Extract the [X, Y] coordinate from the center of the cell holding the provided text.  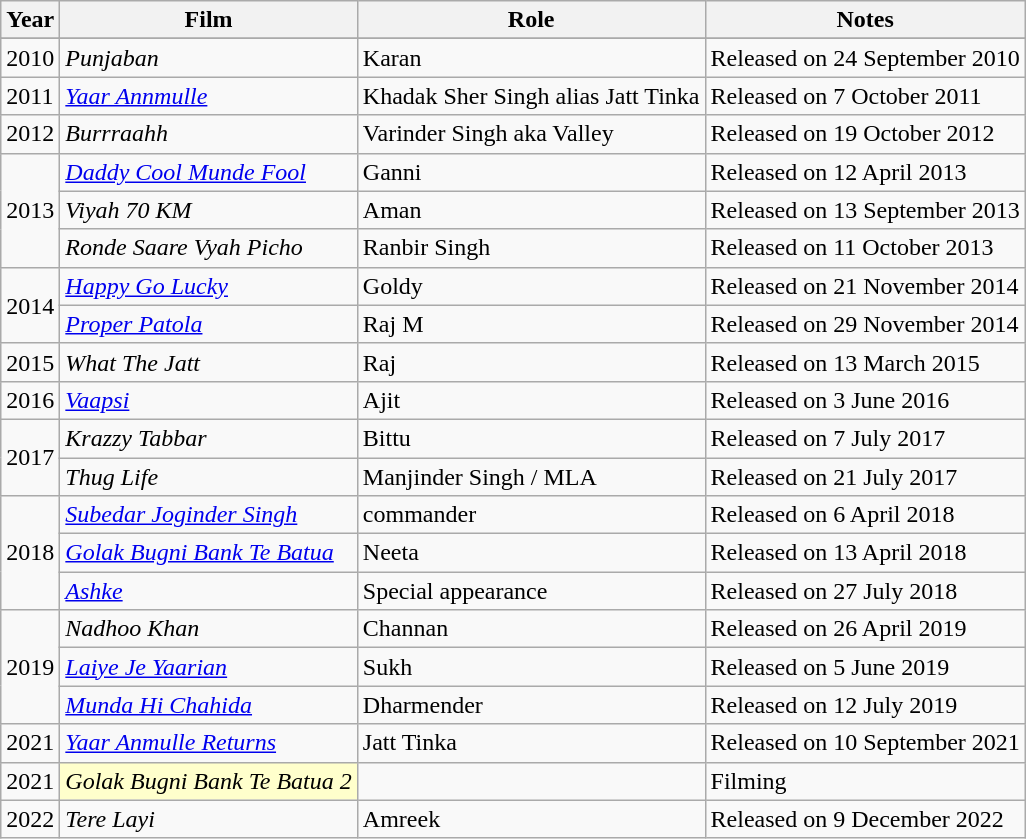
What The Jatt [208, 362]
Channan [531, 629]
Laiye Je Yaarian [208, 667]
Ranbir Singh [531, 248]
Burrraahh [208, 134]
Aman [531, 210]
Vaapsi [208, 400]
2011 [30, 96]
Year [30, 20]
2016 [30, 400]
Special appearance [531, 591]
2014 [30, 305]
Released on 12 July 2019 [865, 705]
2015 [30, 362]
Released on 21 November 2014 [865, 286]
Sukh [531, 667]
Manjinder Singh / MLA [531, 477]
Khadak Sher Singh alias Jatt Tinka [531, 96]
Raj [531, 362]
Released on 13 September 2013 [865, 210]
Proper Patola [208, 324]
Tere Layi [208, 819]
Ganni [531, 172]
Yaar Anmulle Returns [208, 743]
2018 [30, 553]
Karan [531, 58]
Punjaban [208, 58]
Role [531, 20]
Yaar Annmulle [208, 96]
Jatt Tinka [531, 743]
Released on 27 July 2018 [865, 591]
Released on 19 October 2012 [865, 134]
Golak Bugni Bank Te Batua 2 [208, 781]
2022 [30, 819]
2012 [30, 134]
Film [208, 20]
Nadhoo Khan [208, 629]
Released on 3 June 2016 [865, 400]
Raj M [531, 324]
Subedar Joginder Singh [208, 515]
Released on 13 April 2018 [865, 553]
Thug Life [208, 477]
2017 [30, 457]
Released on 6 April 2018 [865, 515]
Ashke [208, 591]
Released on 26 April 2019 [865, 629]
Released on 21 July 2017 [865, 477]
Dharmender [531, 705]
Released on 12 April 2013 [865, 172]
Amreek [531, 819]
Krazzy Tabbar [208, 438]
Daddy Cool Munde Fool [208, 172]
Bittu [531, 438]
Neeta [531, 553]
Released on 7 October 2011 [865, 96]
Ronde Saare Vyah Picho [208, 248]
Happy Go Lucky [208, 286]
2010 [30, 58]
Released on 5 June 2019 [865, 667]
Filming [865, 781]
Released on 7 July 2017 [865, 438]
Released on 24 September 2010 [865, 58]
Varinder Singh aka Valley [531, 134]
Released on 11 October 2013 [865, 248]
2013 [30, 210]
commander [531, 515]
Released on 13 March 2015 [865, 362]
Released on 29 November 2014 [865, 324]
Goldy [531, 286]
Ajit [531, 400]
Released on 9 December 2022 [865, 819]
2019 [30, 667]
Munda Hi Chahida [208, 705]
Released on 10 September 2021 [865, 743]
Golak Bugni Bank Te Batua [208, 553]
Notes [865, 20]
Viyah 70 KM [208, 210]
